Return [X, Y] of the center of cell containing provided text 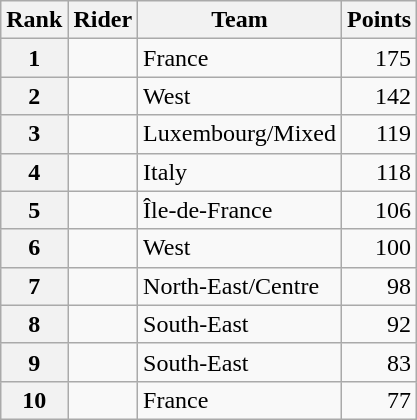
92 [380, 324]
10 [34, 400]
175 [380, 58]
100 [380, 248]
119 [380, 134]
5 [34, 210]
6 [34, 248]
77 [380, 400]
Luxembourg/Mixed [240, 134]
8 [34, 324]
Points [380, 20]
142 [380, 96]
North-East/Centre [240, 286]
7 [34, 286]
Rider [103, 20]
Rank [34, 20]
98 [380, 286]
2 [34, 96]
118 [380, 172]
106 [380, 210]
4 [34, 172]
Île-de-France [240, 210]
Team [240, 20]
83 [380, 362]
9 [34, 362]
1 [34, 58]
Italy [240, 172]
3 [34, 134]
